For the text-containing cell, return its midpoint in (x, y) coordinate format. 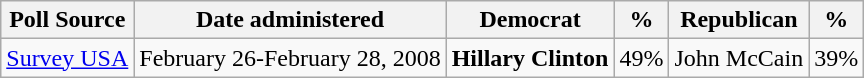
Republican (739, 20)
Hillary Clinton (530, 58)
Survey USA (68, 58)
39% (836, 58)
49% (642, 58)
Democrat (530, 20)
Date administered (290, 20)
Poll Source (68, 20)
February 26-February 28, 2008 (290, 58)
John McCain (739, 58)
